Find where the given text appears and provide that cell's center as [X, Y] coordinate. 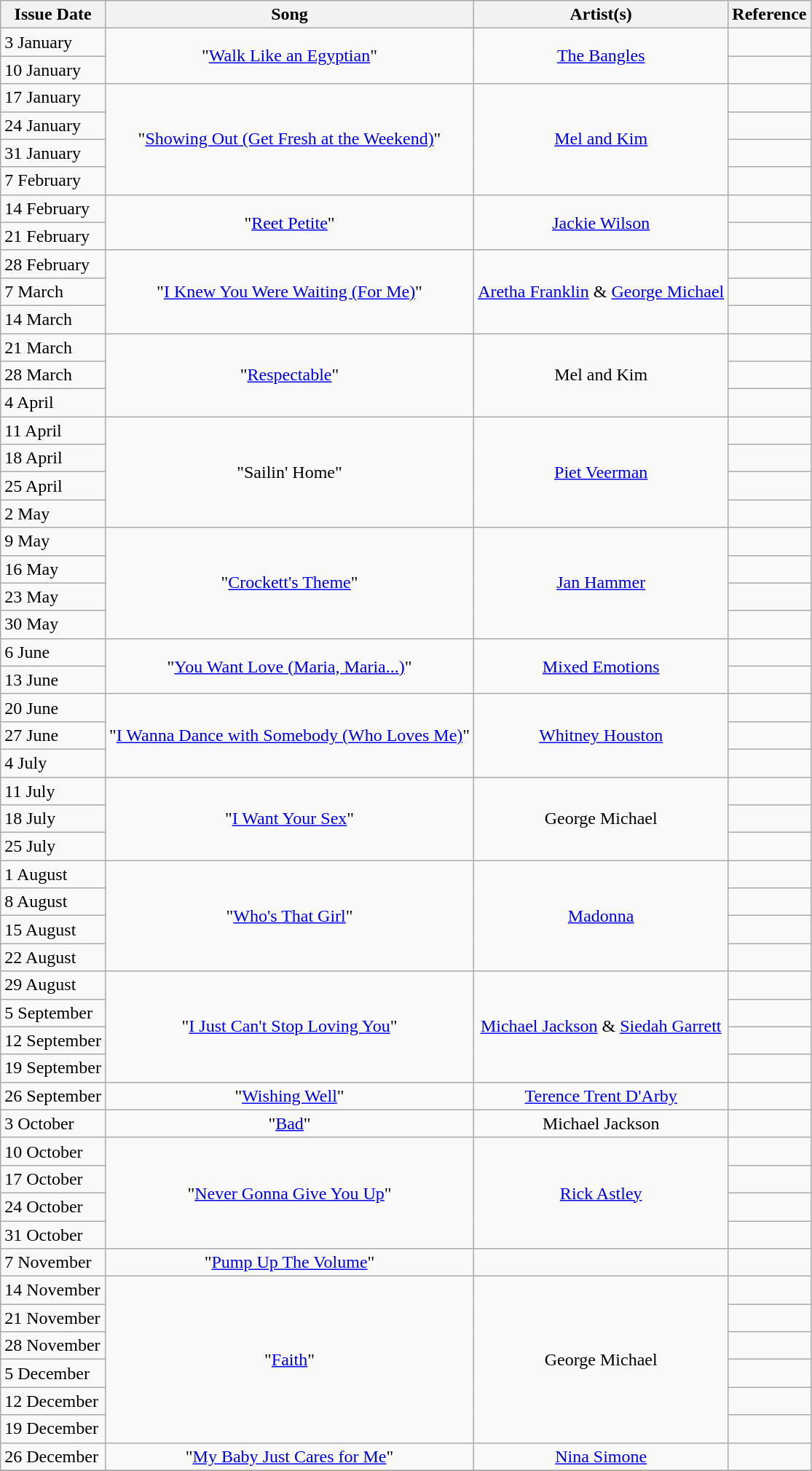
12 September [53, 1040]
Rick Astley [602, 1193]
24 October [53, 1207]
The Bangles [602, 56]
29 August [53, 985]
Jackie Wilson [602, 222]
"Who's That Girl" [289, 916]
"Pump Up The Volume" [289, 1263]
31 October [53, 1235]
3 January [53, 42]
"Faith" [289, 1360]
"I Just Can't Stop Loving You" [289, 1027]
22 August [53, 957]
28 November [53, 1346]
28 February [53, 264]
5 December [53, 1373]
19 September [53, 1068]
27 June [53, 735]
Aretha Franklin & George Michael [602, 291]
6 June [53, 652]
Michael Jackson [602, 1123]
"I Want Your Sex" [289, 818]
24 January [53, 125]
"Never Gonna Give You Up" [289, 1193]
19 December [53, 1429]
7 February [53, 181]
9 May [53, 541]
8 August [53, 902]
13 June [53, 680]
23 May [53, 597]
21 March [53, 348]
28 March [53, 375]
"I Knew You Were Waiting (For Me)" [289, 291]
18 July [53, 819]
26 September [53, 1096]
17 October [53, 1179]
Reference [769, 15]
"You Want Love (Maria, Maria...)" [289, 666]
"Respectable" [289, 375]
7 November [53, 1263]
2 May [53, 514]
31 January [53, 153]
7 March [53, 291]
16 May [53, 569]
15 August [53, 930]
20 June [53, 707]
"Bad" [289, 1123]
3 October [53, 1123]
"Wishing Well" [289, 1096]
Mixed Emotions [602, 666]
30 May [53, 624]
10 October [53, 1151]
26 December [53, 1456]
11 April [53, 431]
"Walk Like an Egyptian" [289, 56]
"My Baby Just Cares for Me" [289, 1456]
Song [289, 15]
4 April [53, 403]
21 November [53, 1318]
Issue Date [53, 15]
1 August [53, 874]
5 September [53, 1013]
25 July [53, 847]
"Reet Petite" [289, 222]
17 January [53, 98]
Artist(s) [602, 15]
Madonna [602, 916]
11 July [53, 791]
"I Wanna Dance with Somebody (Who Loves Me)" [289, 735]
Terence Trent D'Arby [602, 1096]
Whitney Houston [602, 735]
Piet Veerman [602, 472]
Jan Hammer [602, 583]
"Crockett's Theme" [289, 583]
18 April [53, 458]
14 November [53, 1290]
14 February [53, 208]
25 April [53, 486]
10 January [53, 70]
Michael Jackson & Siedah Garrett [602, 1027]
"Showing Out (Get Fresh at the Weekend)" [289, 139]
4 July [53, 763]
"Sailin' Home" [289, 472]
21 February [53, 236]
12 December [53, 1401]
14 March [53, 319]
Nina Simone [602, 1456]
